Detect which cell encompasses the target text, then output its [X, Y] center coordinate. 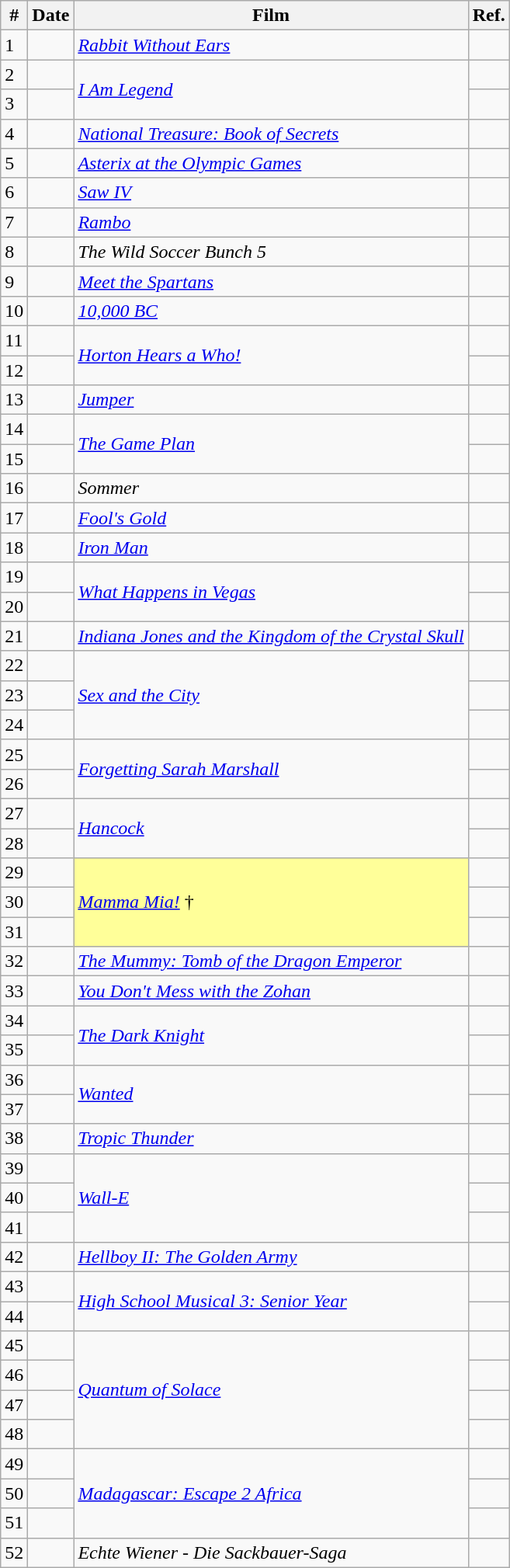
Horton Hears a Who! [271, 355]
24 [14, 725]
8 [14, 252]
33 [14, 991]
9 [14, 281]
49 [14, 1464]
Asterix at the Olympic Games [271, 163]
38 [14, 1139]
The Game Plan [271, 444]
15 [14, 459]
34 [14, 1020]
18 [14, 548]
Forgetting Sarah Marshall [271, 769]
37 [14, 1109]
Fool's Gold [271, 518]
7 [14, 222]
The Dark Knight [271, 1035]
Hancock [271, 828]
4 [14, 134]
28 [14, 843]
The Wild Soccer Bunch 5 [271, 252]
21 [14, 636]
The Mummy: Tomb of the Dragon Emperor [271, 961]
I Am Legend [271, 89]
19 [14, 577]
Jumper [271, 400]
Date [51, 16]
Echte Wiener - Die Sackbauer-Saga [271, 1552]
32 [14, 961]
29 [14, 873]
31 [14, 932]
What Happens in Vegas [271, 592]
# [14, 16]
12 [14, 370]
23 [14, 695]
Madagascar: Escape 2 Africa [271, 1493]
Sommer [271, 488]
35 [14, 1050]
You Don't Mess with the Zohan [271, 991]
10,000 BC [271, 311]
41 [14, 1227]
Indiana Jones and the Kingdom of the Crystal Skull [271, 636]
Quantum of Solace [271, 1390]
3 [14, 104]
46 [14, 1375]
22 [14, 666]
Hellboy II: The Golden Army [271, 1257]
20 [14, 607]
2 [14, 75]
52 [14, 1552]
Meet the Spartans [271, 281]
National Treasure: Book of Secrets [271, 134]
6 [14, 193]
Rabbit Without Ears [271, 45]
11 [14, 340]
Ref. [489, 16]
Film [271, 16]
43 [14, 1286]
Wall-E [271, 1198]
14 [14, 429]
50 [14, 1493]
13 [14, 400]
44 [14, 1316]
Saw IV [271, 193]
High School Musical 3: Senior Year [271, 1301]
10 [14, 311]
Tropic Thunder [271, 1139]
25 [14, 754]
27 [14, 813]
5 [14, 163]
36 [14, 1080]
42 [14, 1257]
Iron Man [271, 548]
51 [14, 1523]
40 [14, 1198]
48 [14, 1434]
39 [14, 1168]
45 [14, 1346]
1 [14, 45]
17 [14, 518]
Wanted [271, 1094]
Mamma Mia! † [271, 902]
Sex and the City [271, 695]
16 [14, 488]
30 [14, 902]
47 [14, 1405]
26 [14, 784]
Rambo [271, 222]
